Search for the cell housing the specified text and yield its [X, Y] center coordinate. 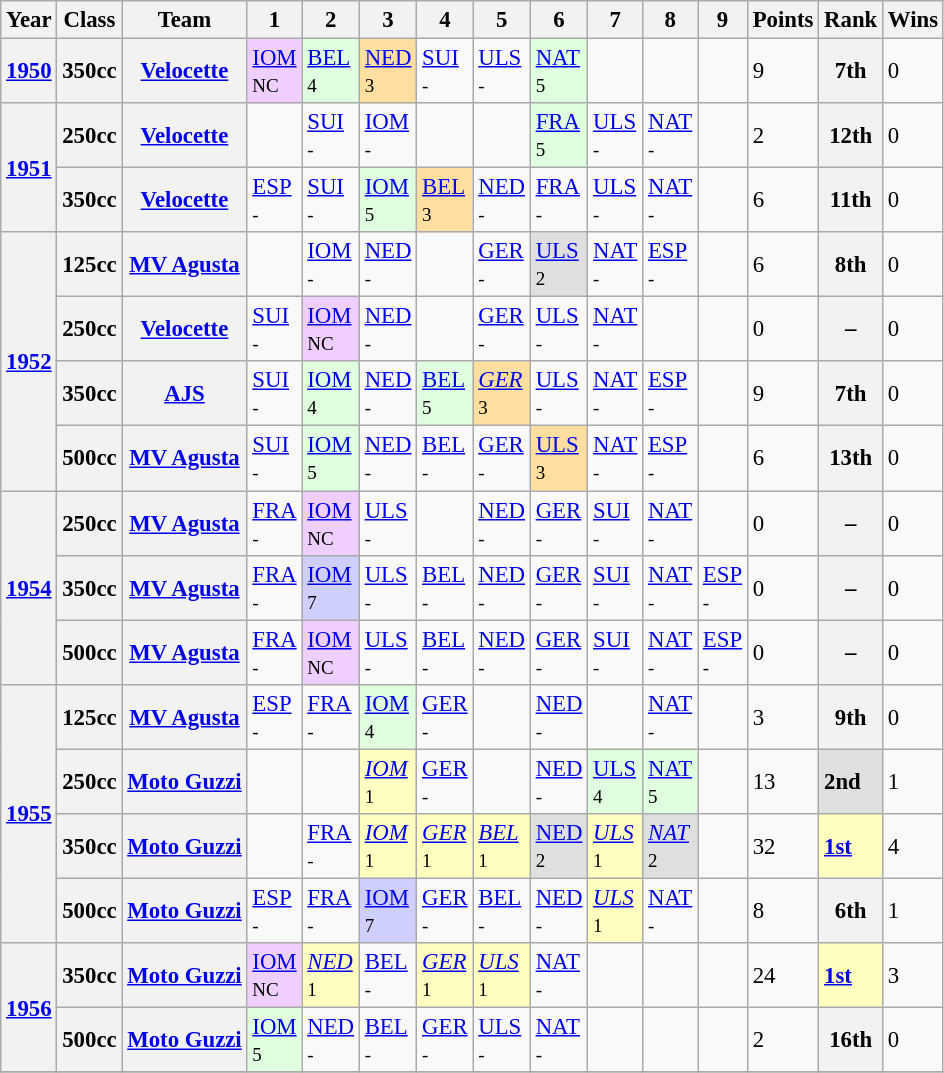
ULS3 [558, 458]
Year [29, 20]
9th [851, 716]
7 [616, 20]
1956 [29, 1008]
GER3 [502, 394]
BEL4 [330, 72]
6th [851, 910]
2nd [851, 782]
BEL3 [445, 200]
NED2 [558, 846]
1951 [29, 168]
1952 [29, 361]
Points [782, 20]
12th [851, 136]
16th [851, 1040]
1954 [29, 588]
Wins [914, 20]
8th [851, 264]
1955 [29, 813]
1950 [29, 72]
FRA5 [558, 136]
NED3 [388, 72]
ULS2 [558, 264]
Rank [851, 20]
Class [90, 20]
32 [782, 846]
BEL5 [445, 394]
13 [782, 782]
NAT2 [670, 846]
5 [502, 20]
ULS4 [616, 782]
11th [851, 200]
AJS [184, 394]
24 [782, 976]
BEL1 [502, 846]
13th [851, 458]
NED1 [330, 976]
Team [184, 20]
